Capture the cell that displays the provided text and extract its (X, Y) central coordinate. 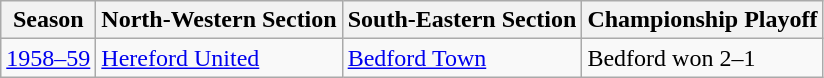
North-Western Section (219, 20)
South-Eastern Section (462, 20)
Championship Playoff (702, 20)
Bedford Town (462, 58)
Season (48, 20)
1958–59 (48, 58)
Bedford won 2–1 (702, 58)
Hereford United (219, 58)
